Identify which cell holds the provided text, then report its (x, y) central coordinate. 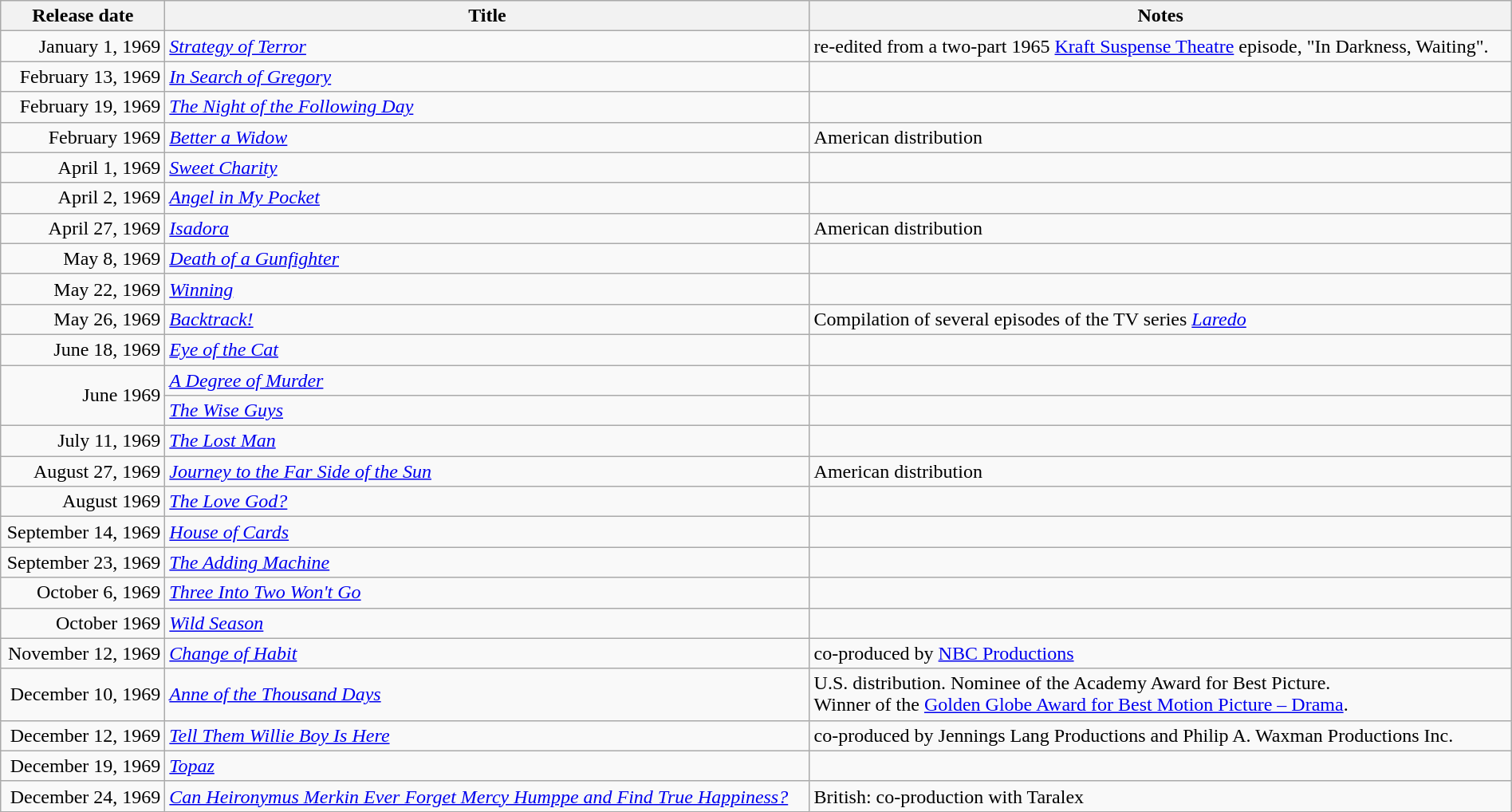
August 27, 1969 (83, 471)
The Adding Machine (487, 562)
Notes (1160, 16)
April 27, 1969 (83, 228)
Change of Habit (487, 653)
Release date (83, 16)
A Degree of Murder (487, 380)
British: co-production with Taralex (1160, 796)
Angel in My Pocket (487, 198)
June 1969 (83, 396)
December 24, 1969 (83, 796)
co-produced by NBC Productions (1160, 653)
December 10, 1969 (83, 694)
In Search of Gregory (487, 77)
re-edited from a two-part 1965 Kraft Suspense Theatre episode, "In Darkness, Waiting". (1160, 46)
May 26, 1969 (83, 319)
Topaz (487, 766)
The Wise Guys (487, 411)
February 13, 1969 (83, 77)
December 19, 1969 (83, 766)
House of Cards (487, 532)
February 1969 (83, 137)
Winning (487, 289)
May 8, 1969 (83, 258)
Title (487, 16)
Three Into Two Won't Go (487, 593)
co-produced by Jennings Lang Productions and Philip A. Waxman Productions Inc. (1160, 735)
Strategy of Terror (487, 46)
January 1, 1969 (83, 46)
December 12, 1969 (83, 735)
Wild Season (487, 623)
Eye of the Cat (487, 349)
Journey to the Far Side of the Sun (487, 471)
The Night of the Following Day (487, 107)
May 22, 1969 (83, 289)
Sweet Charity (487, 168)
U.S. distribution. Nominee of the Academy Award for Best Picture.Winner of the Golden Globe Award for Best Motion Picture – Drama. (1160, 694)
October 1969 (83, 623)
September 23, 1969 (83, 562)
Backtrack! (487, 319)
September 14, 1969 (83, 532)
Tell Them Willie Boy Is Here (487, 735)
Anne of the Thousand Days (487, 694)
Death of a Gunfighter (487, 258)
April 2, 1969 (83, 198)
Can Heironymus Merkin Ever Forget Mercy Humppe and Find True Happiness? (487, 796)
The Lost Man (487, 441)
April 1, 1969 (83, 168)
Better a Widow (487, 137)
June 18, 1969 (83, 349)
The Love God? (487, 502)
November 12, 1969 (83, 653)
Isadora (487, 228)
July 11, 1969 (83, 441)
October 6, 1969 (83, 593)
Compilation of several episodes of the TV series Laredo (1160, 319)
February 19, 1969 (83, 107)
August 1969 (83, 502)
